Detect which cell encompasses the target text, then output its (x, y) center coordinate. 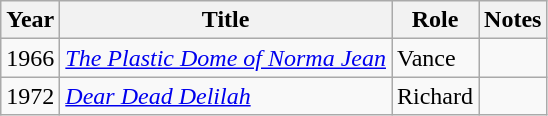
Dear Dead Delilah (226, 96)
Title (226, 20)
Vance (436, 58)
1966 (30, 58)
Notes (513, 20)
Richard (436, 96)
Role (436, 20)
The Plastic Dome of Norma Jean (226, 58)
1972 (30, 96)
Year (30, 20)
